Scan for the cell matching the given text and deliver its [x, y] coordinate at center. 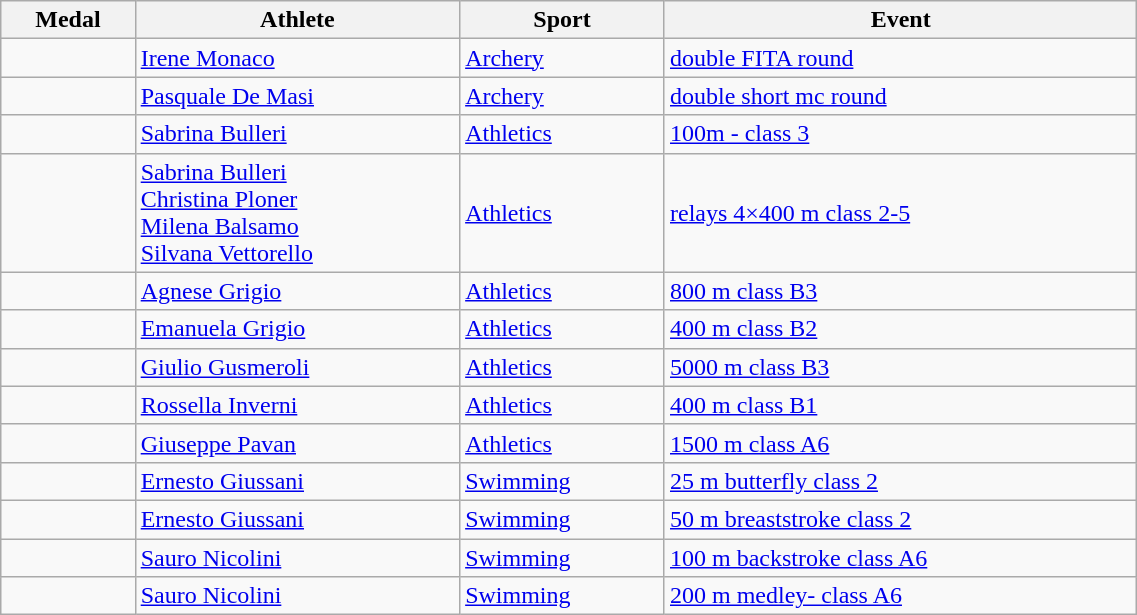
Agnese Grigio [297, 291]
25 m butterfly class 2 [900, 481]
Event [900, 20]
Irene Monaco [297, 58]
Giulio Gusmeroli [297, 367]
5000 m class B3 [900, 367]
Giuseppe Pavan [297, 443]
Pasquale De Masi [297, 96]
800 m class B3 [900, 291]
double FITA round [900, 58]
400 m class B2 [900, 329]
Sabrina BulleriChristina PlonerMilena BalsamoSilvana Vettorello [297, 212]
50 m breaststroke class 2 [900, 519]
1500 m class A6 [900, 443]
400 m class B1 [900, 405]
100 m backstroke class A6 [900, 557]
Sport [562, 20]
Medal [68, 20]
Emanuela Grigio [297, 329]
Sabrina Bulleri [297, 134]
200 m medley- class A6 [900, 596]
Rossella Inverni [297, 405]
100m - class 3 [900, 134]
double short mc round [900, 96]
relays 4×400 m class 2-5 [900, 212]
Athlete [297, 20]
